Provide the [x, y] coordinate of the cell's center where the given text is located.  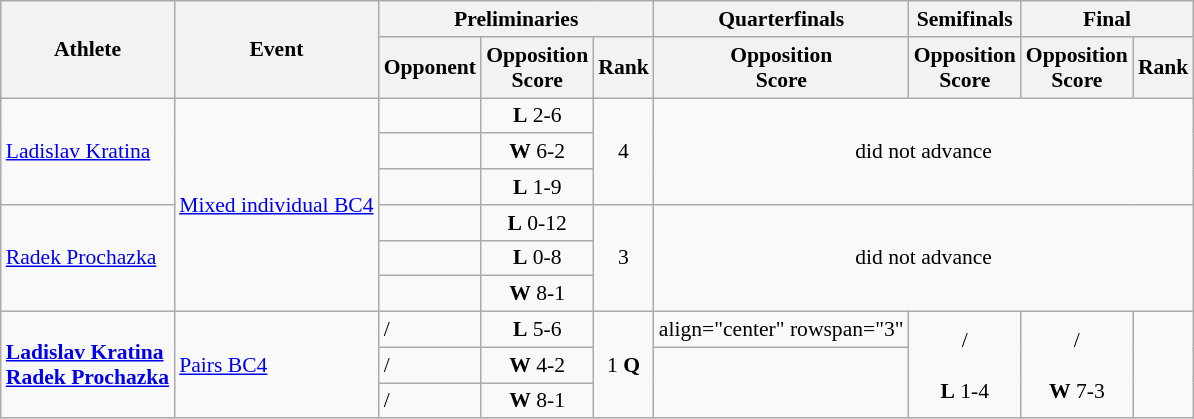
Radek Prochazka [88, 258]
Mixed individual BC4 [276, 205]
Ladislav Kratina Radek Prochazka [88, 366]
1 Q [624, 366]
Semifinals [965, 19]
L 2-6 [537, 116]
W 4-2 [537, 365]
4 [624, 152]
Ladislav Kratina [88, 152]
W 6-2 [537, 152]
Opponent [430, 68]
/ W 7-3 [1077, 366]
Pairs BC4 [276, 366]
L 1-9 [537, 187]
align="center" rowspan="3" [782, 330]
Event [276, 50]
L 5-6 [537, 330]
L 0-8 [537, 258]
Athlete [88, 50]
Final [1108, 19]
3 [624, 258]
/ L 1-4 [965, 366]
Quarterfinals [782, 19]
Preliminaries [516, 19]
L 0-12 [537, 223]
